Find where the given text appears and provide that cell's center as [X, Y] coordinate. 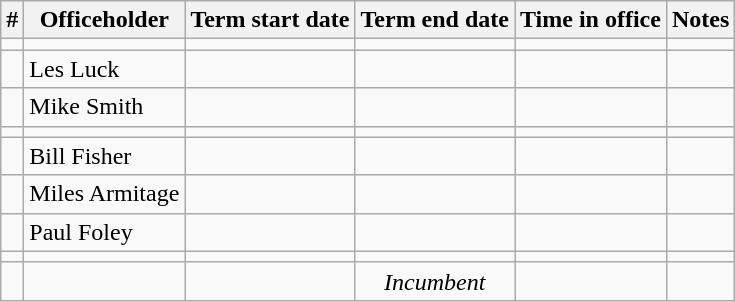
Officeholder [104, 20]
Mike Smith [104, 107]
Bill Fisher [104, 156]
Paul Foley [104, 232]
Incumbent [435, 281]
Term end date [435, 20]
Miles Armitage [104, 194]
Term start date [270, 20]
Les Luck [104, 69]
Time in office [590, 20]
# [12, 20]
Notes [700, 20]
